Return [x, y] of the center of cell containing provided text 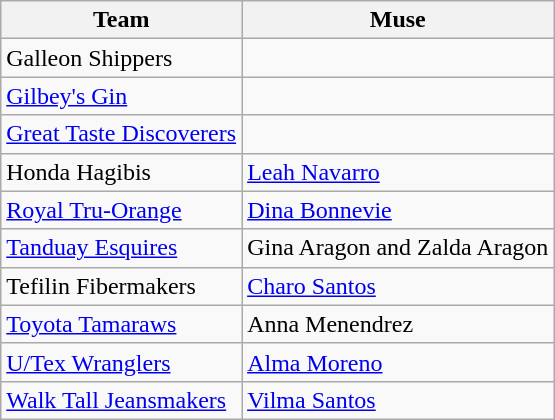
Gilbey's Gin [122, 96]
Great Taste Discoverers [122, 134]
Dina Bonnevie [398, 210]
Team [122, 20]
Vilma Santos [398, 400]
Tefilin Fibermakers [122, 286]
Leah Navarro [398, 172]
Alma Moreno [398, 362]
U/Tex Wranglers [122, 362]
Walk Tall Jeansmakers [122, 400]
Gina Aragon and Zalda Aragon [398, 248]
Galleon Shippers [122, 58]
Royal Tru-Orange [122, 210]
Charo Santos [398, 286]
Tanduay Esquires [122, 248]
Anna Menendrez [398, 324]
Muse [398, 20]
Toyota Tamaraws [122, 324]
Honda Hagibis [122, 172]
